Provide the [x, y] coordinate of the cell's center where the given text is located.  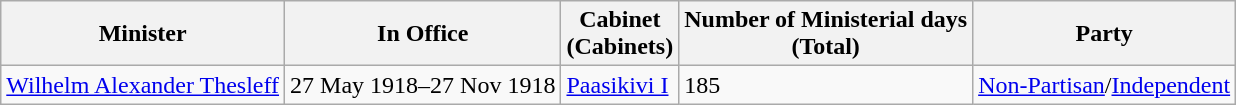
27 May 1918–27 Nov 1918 [423, 85]
Non-Partisan/Independent [1104, 85]
185 [826, 85]
Cabinet(Cabinets) [620, 34]
Paasikivi I [620, 85]
Party [1104, 34]
Wilhelm Alexander Thesleff [143, 85]
Minister [143, 34]
In Office [423, 34]
Number of Ministerial days (Total) [826, 34]
